Detect which cell encompasses the target text, then output its [x, y] center coordinate. 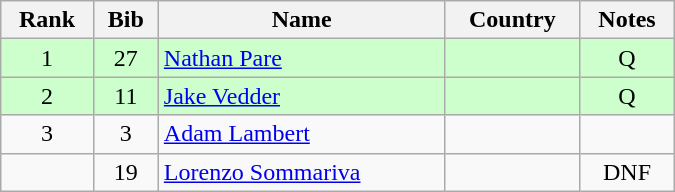
DNF [627, 172]
11 [126, 96]
Jake Vedder [302, 96]
1 [48, 58]
Nathan Pare [302, 58]
Rank [48, 20]
Lorenzo Sommariva [302, 172]
Name [302, 20]
Bib [126, 20]
Adam Lambert [302, 134]
19 [126, 172]
27 [126, 58]
2 [48, 96]
Notes [627, 20]
Country [512, 20]
